Search for the cell housing the specified text and yield its (x, y) center coordinate. 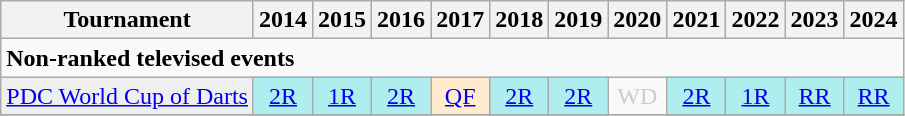
2014 (282, 20)
WD (638, 96)
2020 (638, 20)
QF (460, 96)
2024 (874, 20)
2018 (520, 20)
2022 (756, 20)
2019 (578, 20)
2023 (814, 20)
Tournament (128, 20)
2021 (696, 20)
Non-ranked televised events (452, 58)
2016 (402, 20)
2015 (342, 20)
PDC World Cup of Darts (128, 96)
2017 (460, 20)
